Capture the cell that displays the provided text and extract its (X, Y) central coordinate. 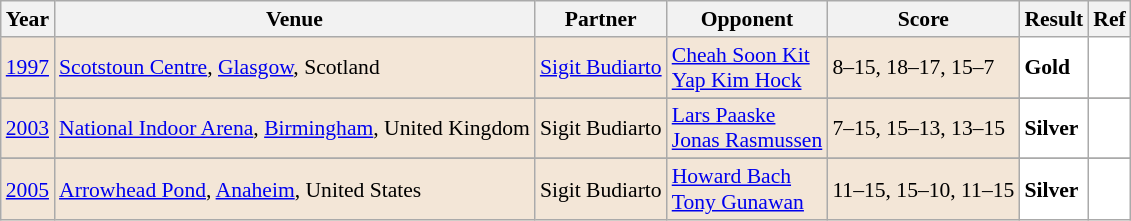
Ref (1109, 19)
Opponent (748, 19)
Venue (294, 19)
7–15, 15–13, 13–15 (923, 128)
Lars Paaske Jonas Rasmussen (748, 128)
Partner (601, 19)
Cheah Soon Kit Yap Kim Hock (748, 68)
2003 (28, 128)
2005 (28, 190)
Year (28, 19)
8–15, 18–17, 15–7 (923, 68)
Gold (1054, 68)
1997 (28, 68)
Scotstoun Centre, Glasgow, Scotland (294, 68)
11–15, 15–10, 11–15 (923, 190)
Result (1054, 19)
Arrowhead Pond, Anaheim, United States (294, 190)
Howard Bach Tony Gunawan (748, 190)
National Indoor Arena, Birmingham, United Kingdom (294, 128)
Score (923, 19)
